Extract the [X, Y] coordinate from the center of the cell holding the provided text.  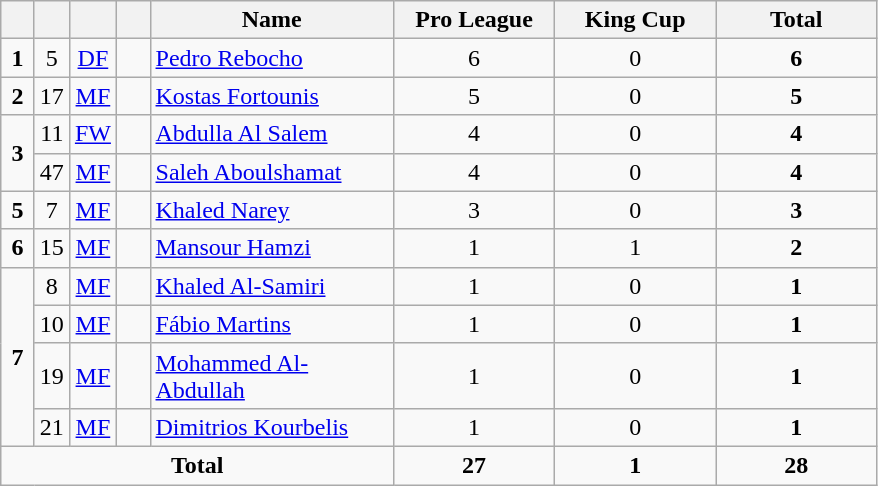
Fábio Martins [272, 324]
Kostas Fortounis [272, 96]
Mohammed Al-Abdullah [272, 376]
King Cup [636, 20]
Pro League [474, 20]
21 [52, 427]
8 [52, 286]
Abdulla Al Salem [272, 134]
15 [52, 248]
19 [52, 376]
Khaled Narey [272, 210]
Pedro Rebocho [272, 58]
27 [474, 465]
FW [92, 134]
Saleh Aboulshamat [272, 172]
Khaled Al-Samiri [272, 286]
Mansour Hamzi [272, 248]
Name [272, 20]
Dimitrios Kourbelis [272, 427]
47 [52, 172]
10 [52, 324]
DF [92, 58]
17 [52, 96]
11 [52, 134]
28 [796, 465]
